Output the [X, Y] coordinate of the center of the cell containing the given text.  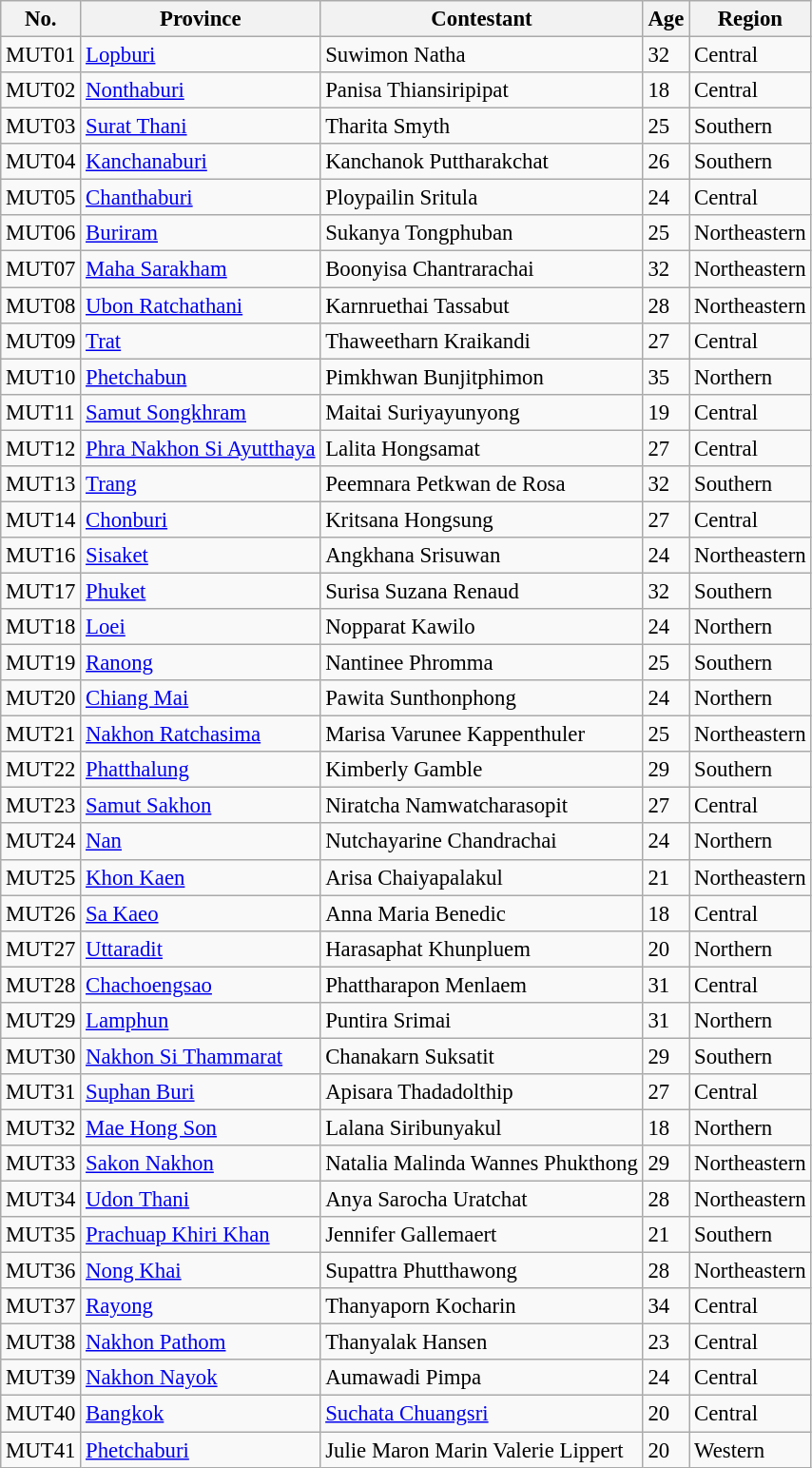
23 [666, 1342]
MUT35 [41, 1235]
Bangkok [201, 1414]
Uttaradit [201, 949]
Suwimon Natha [481, 55]
MUT21 [41, 734]
Anna Maria Benedic [481, 913]
Samut Sakhon [201, 806]
MUT33 [41, 1164]
MUT11 [41, 412]
MUT38 [41, 1342]
Prachuap Khiri Khan [201, 1235]
Pawita Sunthonphong [481, 698]
MUT36 [41, 1271]
MUT19 [41, 663]
Region [750, 19]
Tharita Smyth [481, 127]
Karnruethai Tassabut [481, 305]
MUT02 [41, 90]
Thanyalak Hansen [481, 1342]
Khon Kaen [201, 877]
Contestant [481, 19]
Peemnara Petkwan de Rosa [481, 484]
MUT12 [41, 448]
MUT40 [41, 1414]
MUT18 [41, 627]
MUT10 [41, 377]
Ranong [201, 663]
26 [666, 162]
MUT09 [41, 341]
Province [201, 19]
Lalita Hongsamat [481, 448]
Samut Songkhram [201, 412]
MUT25 [41, 877]
MUT30 [41, 1056]
Jennifer Gallemaert [481, 1235]
MUT29 [41, 1021]
MUT28 [41, 985]
Arisa Chaiyapalakul [481, 877]
Natalia Malinda Wannes Phukthong [481, 1164]
Angkhana Srisuwan [481, 556]
Chonburi [201, 519]
MUT14 [41, 519]
MUT27 [41, 949]
Kanchanok Puttharakchat [481, 162]
Aumawadi Pimpa [481, 1379]
Niratcha Namwatcharasopit [481, 806]
MUT05 [41, 198]
Trat [201, 341]
Thanyaporn Kocharin [481, 1306]
Apisara Thadadolthip [481, 1092]
Phattharapon Menlaem [481, 985]
Phetchaburi [201, 1450]
MUT01 [41, 55]
Udon Thani [201, 1200]
Sa Kaeo [201, 913]
Nan [201, 842]
MUT37 [41, 1306]
Suchata Chuangsri [481, 1414]
Nutchayarine Chandrachai [481, 842]
Phatthalung [201, 770]
Anya Sarocha Uratchat [481, 1200]
Harasaphat Khunpluem [481, 949]
Supattra Phutthawong [481, 1271]
Marisa Varunee Kappenthuler [481, 734]
MUT04 [41, 162]
Sakon Nakhon [201, 1164]
Nakhon Ratchasima [201, 734]
Thaweetharn Kraikandi [481, 341]
Lopburi [201, 55]
MUT13 [41, 484]
MUT03 [41, 127]
MUT24 [41, 842]
Phetchabun [201, 377]
Nantinee Phromma [481, 663]
Loei [201, 627]
Kritsana Hongsung [481, 519]
MUT41 [41, 1450]
Nakhon Si Thammarat [201, 1056]
Kimberly Gamble [481, 770]
Mae Hong Son [201, 1127]
Nakhon Nayok [201, 1379]
Nong Khai [201, 1271]
MUT07 [41, 269]
MUT26 [41, 913]
MUT32 [41, 1127]
Julie Maron Marin Valerie Lippert [481, 1450]
35 [666, 377]
Panisa Thiansiripipat [481, 90]
Nopparat Kawilo [481, 627]
MUT06 [41, 233]
Buriram [201, 233]
MUT08 [41, 305]
MUT22 [41, 770]
34 [666, 1306]
Ubon Ratchathani [201, 305]
Phra Nakhon Si Ayutthaya [201, 448]
No. [41, 19]
MUT17 [41, 591]
Phuket [201, 591]
Nakhon Pathom [201, 1342]
Chanakarn Suksatit [481, 1056]
Trang [201, 484]
Kanchanaburi [201, 162]
Maha Sarakham [201, 269]
Surisa Suzana Renaud [481, 591]
Age [666, 19]
Puntira Srimai [481, 1021]
Chanthaburi [201, 198]
Chachoengsao [201, 985]
MUT23 [41, 806]
Pimkhwan Bunjitphimon [481, 377]
Ploypailin Sritula [481, 198]
Suphan Buri [201, 1092]
Rayong [201, 1306]
Sukanya Tongphuban [481, 233]
MUT31 [41, 1092]
Chiang Mai [201, 698]
MUT16 [41, 556]
MUT34 [41, 1200]
Boonyisa Chantrarachai [481, 269]
Nonthaburi [201, 90]
Lalana Siribunyakul [481, 1127]
Sisaket [201, 556]
MUT20 [41, 698]
Western [750, 1450]
Surat Thani [201, 127]
Lamphun [201, 1021]
Maitai Suriyayunyong [481, 412]
MUT39 [41, 1379]
19 [666, 412]
